Pinpoint the cell where the given text exists, returning its (X, Y) midpoint coordinate. 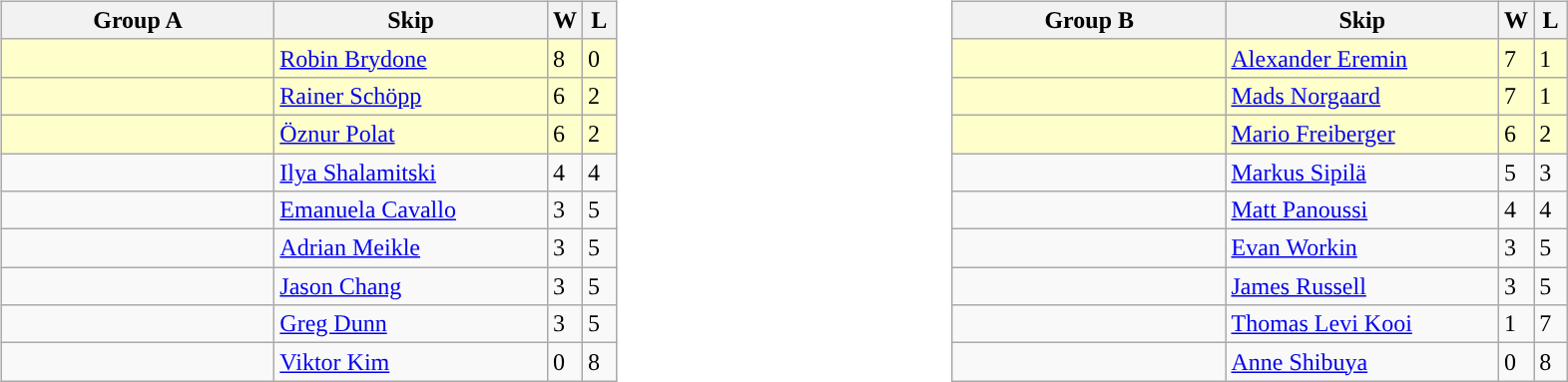
Greg Dunn (411, 324)
Evan Workin (1362, 248)
Robin Brydone (411, 58)
Markus Sipilä (1362, 173)
Rainer Schöpp (411, 96)
Viktor Kim (411, 362)
Emanuela Cavallo (411, 210)
Thomas Levi Kooi (1362, 324)
Matt Panoussi (1362, 210)
Alexander Eremin (1362, 58)
Mario Freiberger (1362, 134)
Ilya Shalamitski (411, 173)
Adrian Meikle (411, 248)
Group B (1089, 20)
Anne Shibuya (1362, 362)
Jason Chang (411, 286)
Group A (138, 20)
Öznur Polat (411, 134)
James Russell (1362, 286)
Mads Norgaard (1362, 96)
